Detect which cell encompasses the target text, then output its [X, Y] center coordinate. 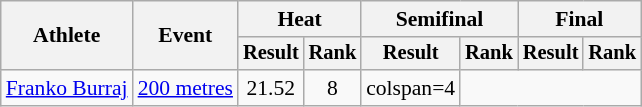
Franko Burraj [67, 88]
8 [333, 88]
Heat [300, 19]
21.52 [271, 88]
200 metres [186, 88]
Semifinal [440, 19]
Athlete [67, 36]
Event [186, 36]
colspan=4 [410, 88]
Final [580, 19]
